Output the [X, Y] coordinate of the center of the cell containing the given text.  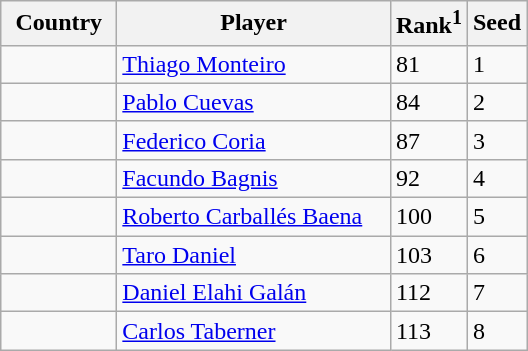
6 [496, 255]
Thiago Monteiro [254, 64]
5 [496, 217]
87 [428, 140]
Facundo Bagnis [254, 178]
3 [496, 140]
113 [428, 331]
Country [59, 24]
Daniel Elahi Galán [254, 293]
Player [254, 24]
1 [496, 64]
Pablo Cuevas [254, 102]
Rank1 [428, 24]
Carlos Taberner [254, 331]
2 [496, 102]
Federico Coria [254, 140]
103 [428, 255]
81 [428, 64]
100 [428, 217]
8 [496, 331]
Taro Daniel [254, 255]
7 [496, 293]
92 [428, 178]
Roberto Carballés Baena [254, 217]
112 [428, 293]
Seed [496, 24]
84 [428, 102]
4 [496, 178]
